Return the (X, Y) coordinate for the center point of the cell that contains the specified text.  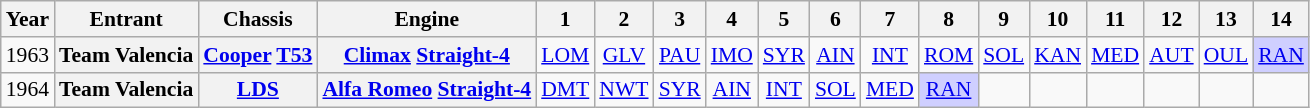
12 (1171, 19)
1 (565, 19)
Cooper T53 (258, 55)
Engine (426, 19)
11 (1115, 19)
8 (948, 19)
13 (1226, 19)
OUL (1226, 55)
10 (1058, 19)
KAN (1058, 55)
3 (680, 19)
Climax Straight-4 (426, 55)
DMT (565, 90)
AUT (1171, 55)
Alfa Romeo Straight-4 (426, 90)
5 (784, 19)
7 (890, 19)
1964 (28, 90)
Entrant (126, 19)
4 (732, 19)
IMO (732, 55)
14 (1281, 19)
LDS (258, 90)
ROM (948, 55)
6 (836, 19)
9 (1004, 19)
GLV (624, 55)
PAU (680, 55)
2 (624, 19)
Year (28, 19)
LOM (565, 55)
NWT (624, 90)
1963 (28, 55)
Chassis (258, 19)
